Determine the (X, Y) coordinate at the center of the cell enclosing the given text.  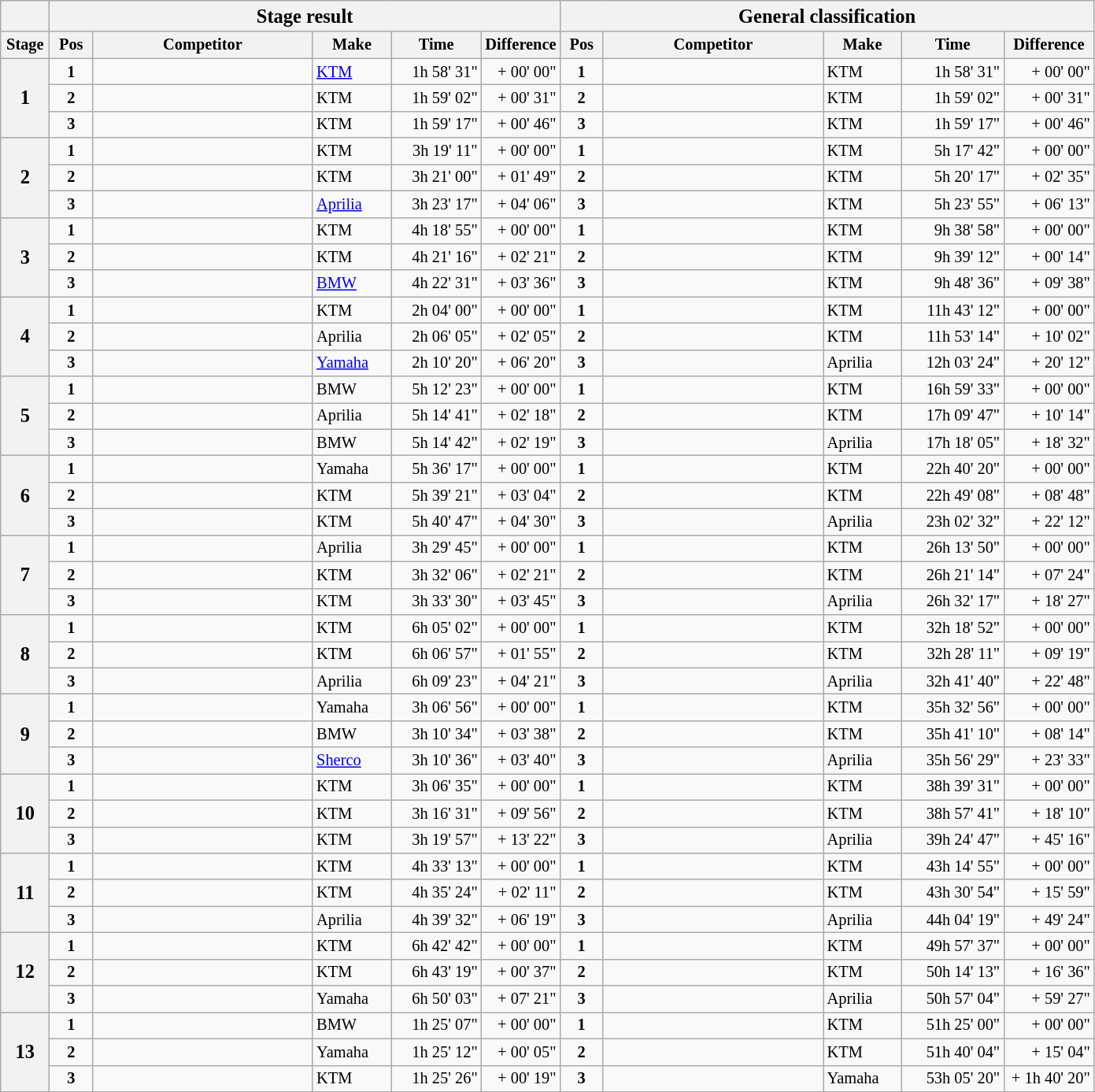
+ 03' 04" (521, 495)
5h 23' 55" (953, 204)
+ 20' 12" (1049, 363)
1h 25' 26" (436, 1079)
7 (25, 575)
3h 10' 34" (436, 734)
3h 21' 00" (436, 177)
3h 33' 30" (436, 602)
12h 03' 24" (953, 363)
+ 49' 24" (1049, 920)
+ 18' 32" (1049, 442)
+ 04' 30" (521, 522)
+ 06' 13" (1049, 204)
+ 00' 14" (1049, 257)
5h 20' 17" (953, 177)
35h 41' 10" (953, 734)
3h 29' 45" (436, 548)
+ 01' 49" (521, 177)
+ 03' 45" (521, 602)
17h 18' 05" (953, 442)
+ 13' 22" (521, 840)
35h 56' 29" (953, 761)
+ 02' 11" (521, 893)
9h 39' 12" (953, 257)
+ 00' 19" (521, 1079)
4h 18' 55" (436, 231)
4h 21' 16" (436, 257)
26h 21' 14" (953, 575)
Sherco (352, 761)
5h 14' 41" (436, 416)
+ 22' 48" (1049, 681)
51h 25' 00" (953, 1025)
+ 00' 37" (521, 972)
+ 10' 02" (1049, 336)
26h 32' 17" (953, 602)
5h 12' 23" (436, 390)
11h 53' 14" (953, 336)
+ 18' 27" (1049, 602)
6h 43' 19" (436, 972)
2h 06' 05" (436, 336)
38h 39' 31" (953, 787)
4h 22' 31" (436, 283)
16h 59' 33" (953, 390)
10 (25, 813)
6h 42' 42" (436, 946)
4 (25, 337)
+ 15' 59" (1049, 893)
+ 02' 19" (521, 442)
6h 09' 23" (436, 681)
13 (25, 1052)
5h 17' 42" (953, 151)
+ 02' 05" (521, 336)
50h 57' 04" (953, 999)
9 (25, 734)
43h 30' 54" (953, 893)
+ 03' 38" (521, 734)
3h 06' 56" (436, 707)
+ 09' 38" (1049, 283)
Stage (25, 45)
+ 08' 48" (1049, 495)
4h 35' 24" (436, 893)
5h 40' 47" (436, 522)
9h 38' 58" (953, 231)
+ 01' 55" (521, 654)
22h 40' 20" (953, 468)
12 (25, 972)
43h 14' 55" (953, 866)
5h 36' 17" (436, 468)
+ 04' 21" (521, 681)
51h 40' 04" (953, 1052)
23h 02' 32" (953, 522)
+ 06' 19" (521, 920)
+ 09' 56" (521, 813)
2h 04' 00" (436, 310)
22h 49' 08" (953, 495)
3h 10' 36" (436, 761)
39h 24' 47" (953, 840)
6h 06' 57" (436, 654)
2h 10' 20" (436, 363)
+ 1h 40' 20" (1049, 1079)
Stage result (305, 16)
3h 19' 57" (436, 840)
32h 18' 52" (953, 627)
General classification (827, 16)
3h 06' 35" (436, 787)
5h 14' 42" (436, 442)
38h 57' 41" (953, 813)
+ 15' 04" (1049, 1052)
+ 59' 27" (1049, 999)
+ 06' 20" (521, 363)
49h 57' 37" (953, 946)
6h 50' 03" (436, 999)
+ 07' 24" (1049, 575)
53h 05' 20" (953, 1079)
26h 13' 50" (953, 548)
32h 28' 11" (953, 654)
32h 41' 40" (953, 681)
+ 16' 36" (1049, 972)
35h 32' 56" (953, 707)
+ 22' 12" (1049, 522)
+ 09' 19" (1049, 654)
6h 05' 02" (436, 627)
11h 43' 12" (953, 310)
3h 19' 11" (436, 151)
+ 45' 16" (1049, 840)
44h 04' 19" (953, 920)
50h 14' 13" (953, 972)
+ 03' 40" (521, 761)
3h 16' 31" (436, 813)
+ 07' 21" (521, 999)
+ 08' 14" (1049, 734)
+ 10' 14" (1049, 416)
+ 03' 36" (521, 283)
+ 00' 05" (521, 1052)
+ 02' 35" (1049, 177)
3h 23' 17" (436, 204)
+ 02' 18" (521, 416)
4h 39' 32" (436, 920)
11 (25, 893)
1h 25' 12" (436, 1052)
+ 04' 06" (521, 204)
6 (25, 494)
4h 33' 13" (436, 866)
8 (25, 653)
1h 25' 07" (436, 1025)
+ 23' 33" (1049, 761)
17h 09' 47" (953, 416)
5 (25, 416)
+ 18' 10" (1049, 813)
9h 48' 36" (953, 283)
3h 32' 06" (436, 575)
5h 39' 21" (436, 495)
